Locate the cell with the specified text and output its (X, Y) center coordinate. 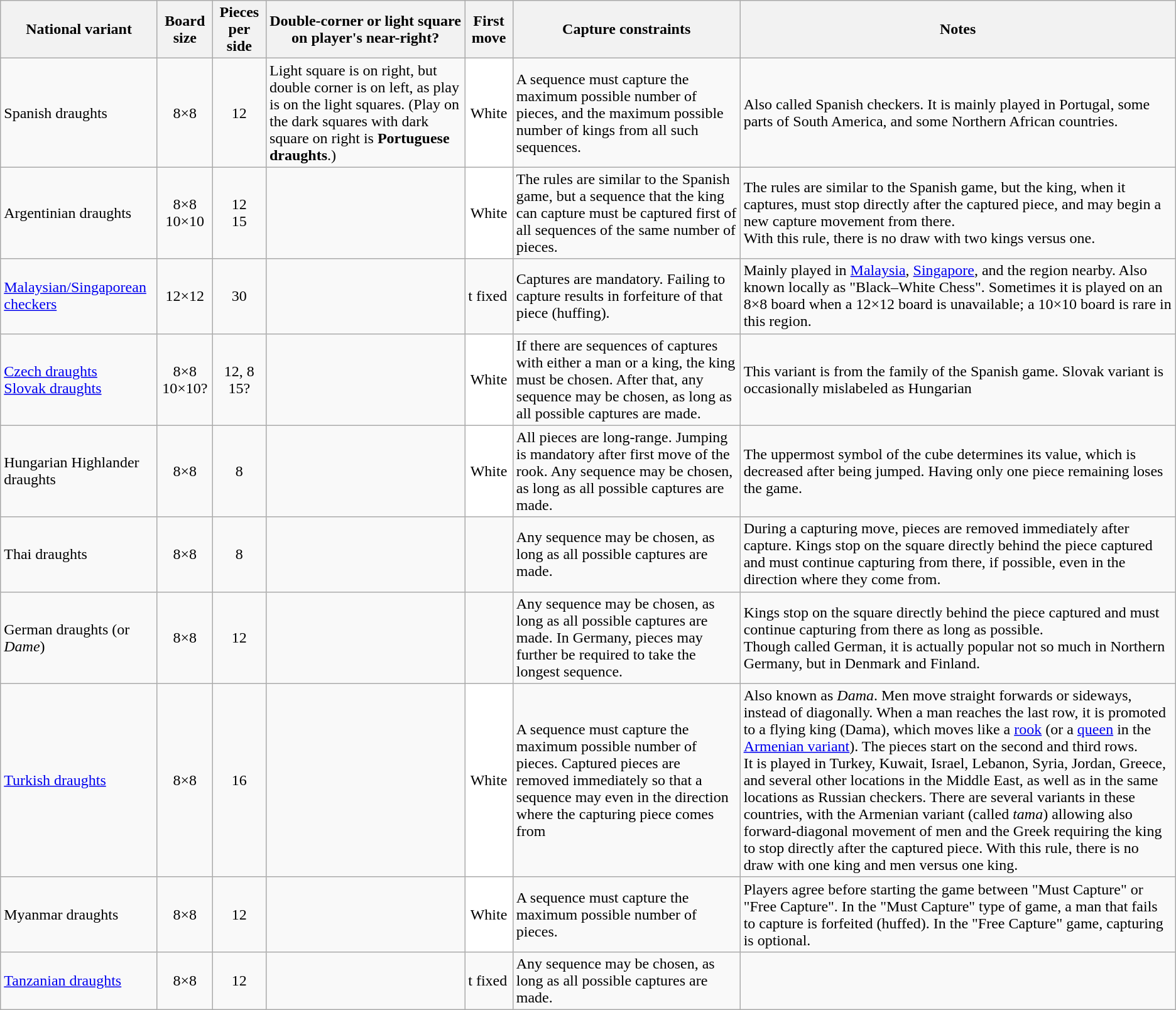
Argentinian draughts (79, 213)
Tanzanian draughts (79, 980)
All pieces are long-range. Jumping is mandatory after first move of the rook. Any sequence may be chosen, as long as all possible captures are made. (626, 471)
Any sequence may be chosen, as long as all possible captures are made. In Germany, pieces may further be required to take the longest sequence. (626, 638)
Notes (957, 30)
German draughts (or Dame) (79, 638)
8×810×10 (185, 213)
First move (489, 30)
Czech draughtsSlovak draughts (79, 379)
Spanish draughts (79, 113)
A sequence must capture the maximum possible number of pieces, and the maximum possible number of kings from all such sequences. (626, 113)
Malaysian/Singaporean checkers (79, 296)
Double-corner or light square on player's near-right? (365, 30)
Also called Spanish checkers. It is mainly played in Portugal, some parts of South America, and some Northern African countries. (957, 113)
Pieces per side (239, 30)
16 (239, 780)
12, 815? (239, 379)
Board size (185, 30)
1215 (239, 213)
Thai draughts (79, 554)
30 (239, 296)
National variant (79, 30)
Captures are mandatory. Failing to capture results in forfeiture of that piece (huffing). (626, 296)
Capture constraints (626, 30)
A sequence must capture the maximum possible number of pieces. (626, 915)
Myanmar draughts (79, 915)
The uppermost symbol of the cube determines its value, which is decreased after being jumped. Having only one piece remaining loses the game. (957, 471)
Turkish draughts (79, 780)
12×12 (185, 296)
Hungarian Highlander draughts (79, 471)
This variant is from the family of the Spanish game. Slovak variant is occasionally mislabeled as Hungarian (957, 379)
8×810×10? (185, 379)
